Output the (x, y) coordinate of the center of the cell containing the given text.  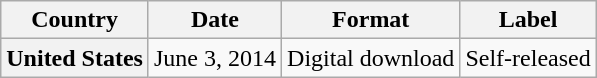
Country (75, 20)
Format (371, 20)
Date (214, 20)
Label (528, 20)
Digital download (371, 58)
June 3, 2014 (214, 58)
United States (75, 58)
Self-released (528, 58)
